Capture the cell that displays the provided text and extract its [x, y] central coordinate. 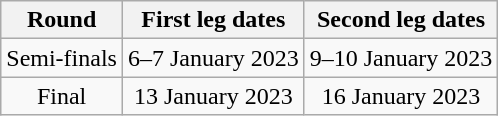
16 January 2023 [401, 96]
9–10 January 2023 [401, 58]
Semi-finals [62, 58]
6–7 January 2023 [213, 58]
Round [62, 20]
Final [62, 96]
Second leg dates [401, 20]
13 January 2023 [213, 96]
First leg dates [213, 20]
